Pinpoint the cell where the given text exists, returning its (X, Y) midpoint coordinate. 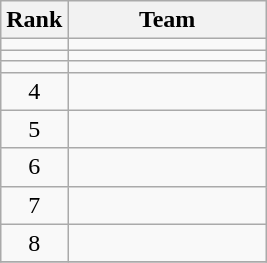
Rank (34, 20)
6 (34, 167)
5 (34, 129)
8 (34, 243)
7 (34, 205)
Team (168, 20)
4 (34, 91)
